Return the (X, Y) coordinate for the center point of the cell that contains the specified text.  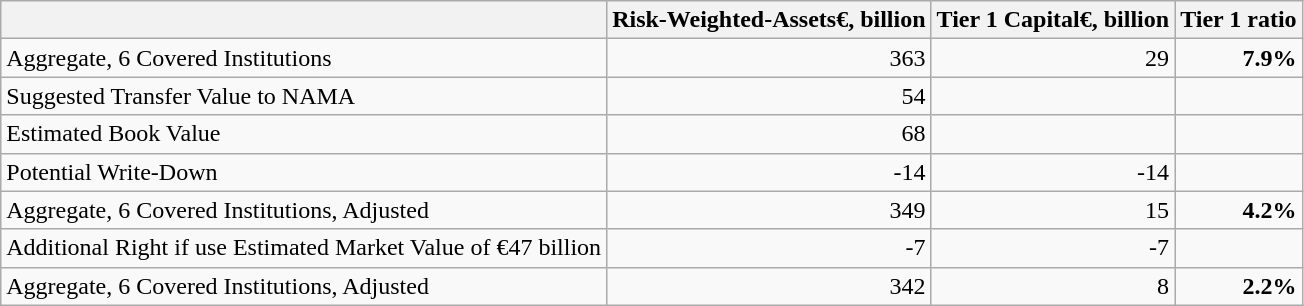
68 (769, 134)
Suggested Transfer Value to NAMA (304, 96)
349 (769, 210)
Additional Right if use Estimated Market Value of €47 billion (304, 248)
8 (1053, 286)
4.2% (1239, 210)
Tier 1 Capital€, billion (1053, 20)
Aggregate, 6 Covered Institutions (304, 58)
2.2% (1239, 286)
363 (769, 58)
342 (769, 286)
Tier 1 ratio (1239, 20)
Risk-Weighted-Assets€, billion (769, 20)
7.9% (1239, 58)
29 (1053, 58)
54 (769, 96)
Potential Write-Down (304, 172)
Estimated Book Value (304, 134)
15 (1053, 210)
